Return [X, Y] of the center of cell containing provided text 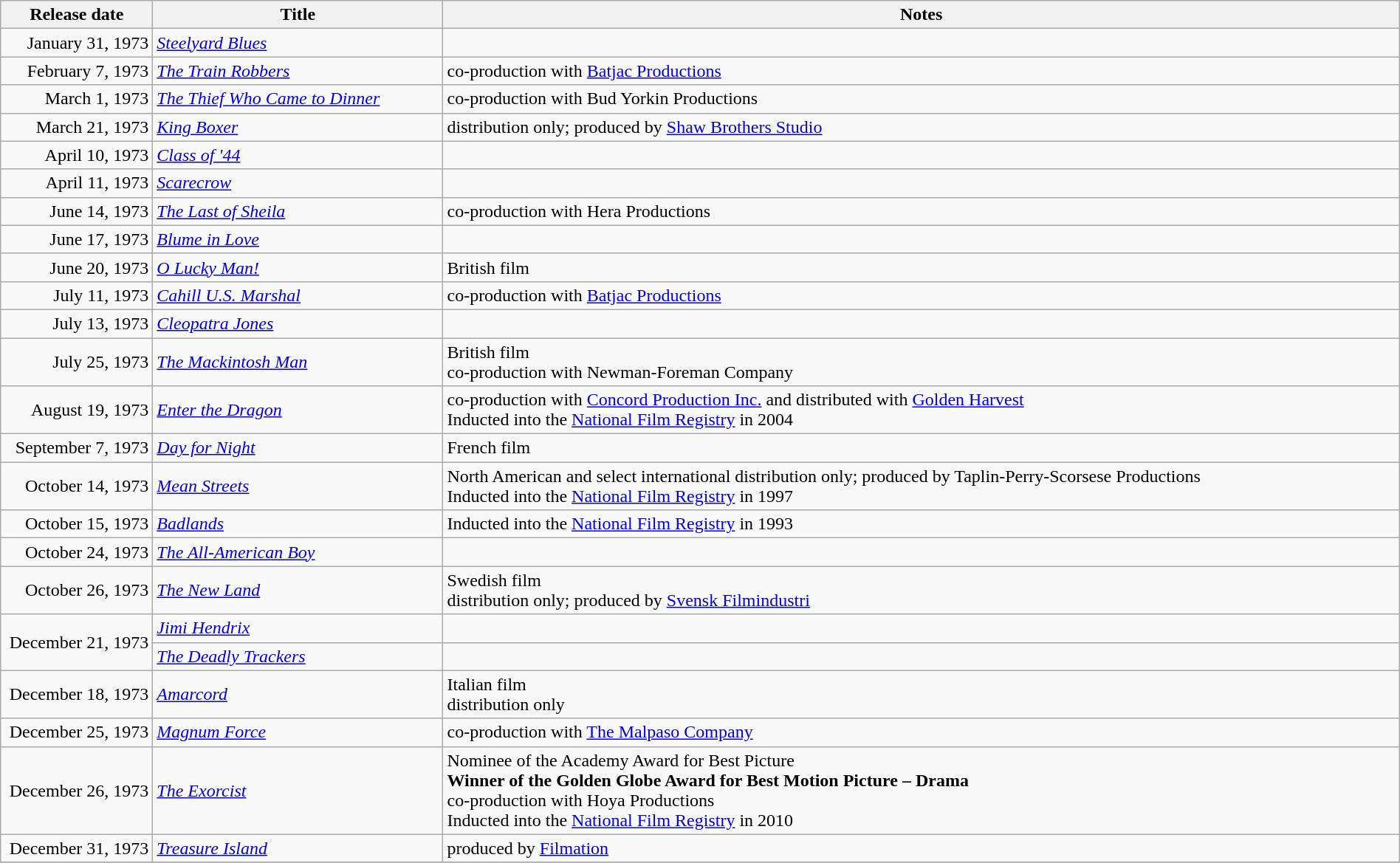
December 25, 1973 [77, 732]
Notes [922, 15]
December 26, 1973 [77, 790]
British film [922, 267]
Mean Streets [298, 486]
Day for Night [298, 448]
Magnum Force [298, 732]
produced by Filmation [922, 848]
December 18, 1973 [77, 694]
July 13, 1973 [77, 323]
The Exorcist [298, 790]
June 14, 1973 [77, 211]
October 26, 1973 [77, 591]
Steelyard Blues [298, 43]
Enter the Dragon [298, 410]
Release date [77, 15]
Inducted into the National Film Registry in 1993 [922, 524]
January 31, 1973 [77, 43]
The New Land [298, 591]
April 10, 1973 [77, 155]
The Thief Who Came to Dinner [298, 99]
British filmco-production with Newman-Foreman Company [922, 362]
August 19, 1973 [77, 410]
September 7, 1973 [77, 448]
Blume in Love [298, 239]
French film [922, 448]
October 15, 1973 [77, 524]
October 24, 1973 [77, 552]
October 14, 1973 [77, 486]
Class of '44 [298, 155]
June 17, 1973 [77, 239]
co-production with Concord Production Inc. and distributed with Golden HarvestInducted into the National Film Registry in 2004 [922, 410]
Badlands [298, 524]
The Train Robbers [298, 71]
June 20, 1973 [77, 267]
Swedish filmdistribution only; produced by Svensk Filmindustri [922, 591]
co-production with The Malpaso Company [922, 732]
March 1, 1973 [77, 99]
The All-American Boy [298, 552]
Jimi Hendrix [298, 628]
December 21, 1973 [77, 642]
co-production with Hera Productions [922, 211]
Cahill U.S. Marshal [298, 295]
King Boxer [298, 127]
The Last of Sheila [298, 211]
The Mackintosh Man [298, 362]
O Lucky Man! [298, 267]
Cleopatra Jones [298, 323]
December 31, 1973 [77, 848]
Amarcord [298, 694]
Scarecrow [298, 183]
July 25, 1973 [77, 362]
The Deadly Trackers [298, 656]
April 11, 1973 [77, 183]
co-production with Bud Yorkin Productions [922, 99]
July 11, 1973 [77, 295]
Title [298, 15]
distribution only; produced by Shaw Brothers Studio [922, 127]
Treasure Island [298, 848]
March 21, 1973 [77, 127]
February 7, 1973 [77, 71]
Italian filmdistribution only [922, 694]
